Output the (X, Y) coordinate of the center of the cell containing the given text.  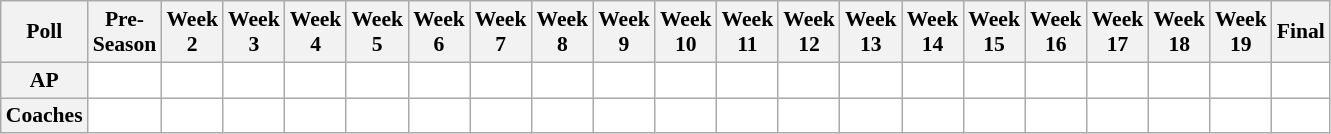
Week19 (1241, 32)
Week10 (686, 32)
Week3 (254, 32)
Final (1301, 32)
Week17 (1118, 32)
Week6 (439, 32)
Week18 (1179, 32)
Week8 (562, 32)
Week4 (316, 32)
Week7 (501, 32)
Poll (44, 32)
Week2 (192, 32)
Week13 (871, 32)
Week14 (933, 32)
Pre-Season (125, 32)
AP (44, 80)
Week15 (994, 32)
Week16 (1056, 32)
Week5 (377, 32)
Week11 (748, 32)
Week12 (809, 32)
Week9 (624, 32)
Coaches (44, 116)
